Detect which cell encompasses the target text, then output its [x, y] center coordinate. 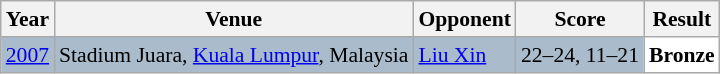
Stadium Juara, Kuala Lumpur, Malaysia [234, 55]
Bronze [682, 55]
Score [580, 19]
Opponent [464, 19]
Year [28, 19]
Result [682, 19]
22–24, 11–21 [580, 55]
2007 [28, 55]
Liu Xin [464, 55]
Venue [234, 19]
